For the text-containing cell, return its midpoint in [x, y] coordinate format. 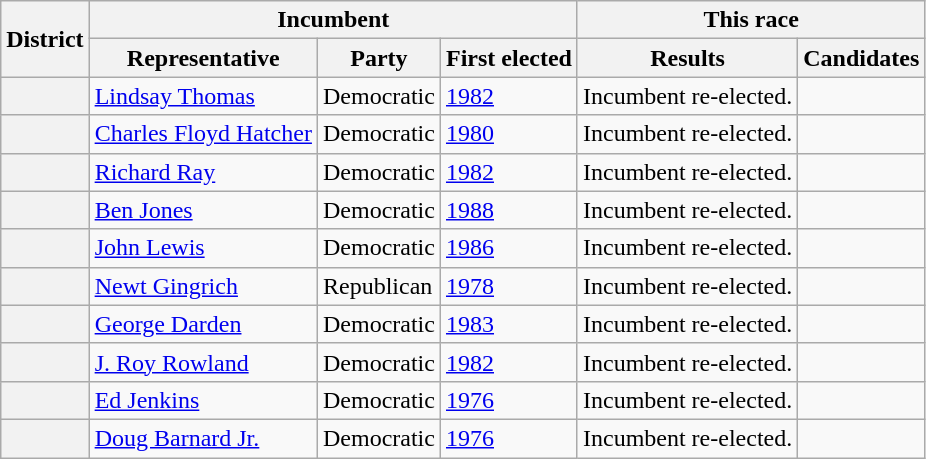
This race [750, 20]
Republican [378, 286]
George Darden [203, 324]
Ben Jones [203, 210]
Lindsay Thomas [203, 96]
1988 [508, 210]
Ed Jenkins [203, 400]
Charles Floyd Hatcher [203, 134]
First elected [508, 58]
Doug Barnard Jr. [203, 438]
Incumbent [333, 20]
Results [687, 58]
1986 [508, 248]
1980 [508, 134]
1983 [508, 324]
Party [378, 58]
Candidates [862, 58]
Richard Ray [203, 172]
Newt Gingrich [203, 286]
John Lewis [203, 248]
District [45, 39]
1978 [508, 286]
J. Roy Rowland [203, 362]
Representative [203, 58]
